Extract the [X, Y] coordinate from the center of the cell holding the provided text.  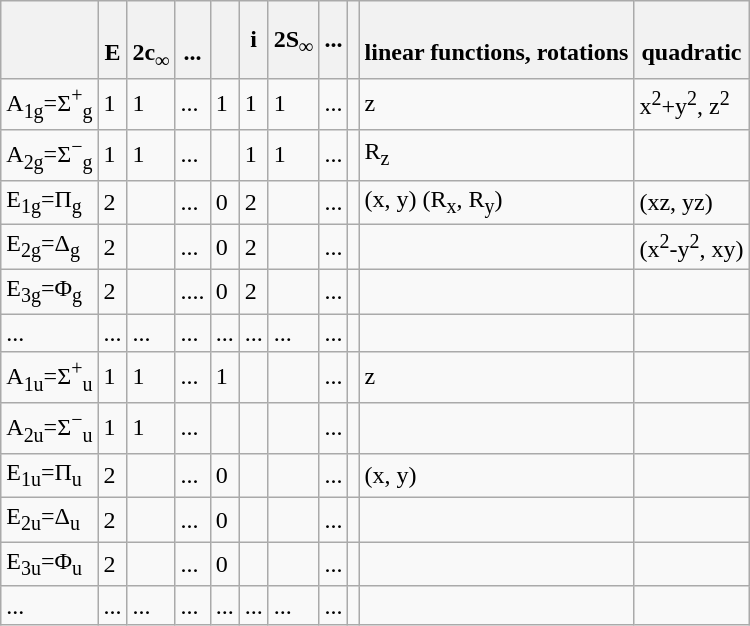
E2g=Δg [50, 248]
E1g=Πg [50, 202]
A1u=Σ+u [50, 378]
(x, y) (Rx, Ry) [496, 202]
(x2-y2, xy) [692, 248]
(x, y) [496, 475]
A1g=Σ+g [50, 104]
A2u=Σ−u [50, 428]
E3u=Φu [50, 564]
Rz [496, 154]
quadratic [692, 40]
(xz, yz) [692, 202]
E2u=Δu [50, 520]
A2g=Σ−g [50, 154]
2c∞ [151, 40]
E [112, 40]
E3g=Φg [50, 291]
.... [192, 291]
i [254, 40]
x2+y2, z2 [692, 104]
2S∞ [294, 40]
E1u=Πu [50, 475]
linear functions, rotations [496, 40]
